Identify which cell holds the provided text, then report its (x, y) central coordinate. 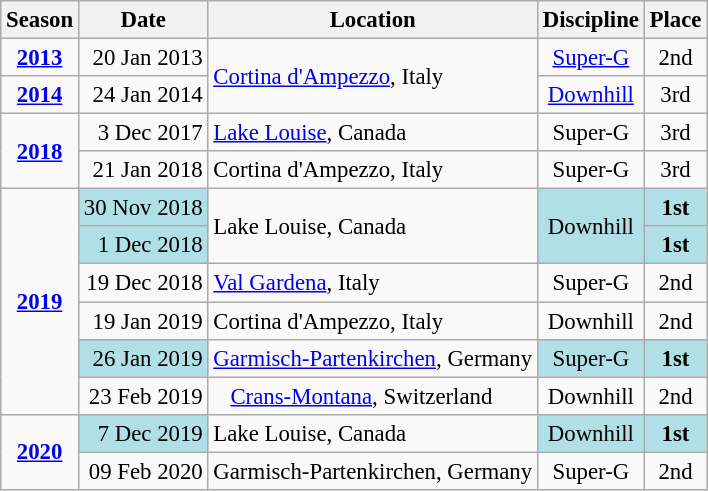
Discipline (590, 20)
09 Feb 2020 (143, 471)
26 Jan 2019 (143, 358)
Crans-Montana, Switzerland (372, 396)
Place (675, 20)
Location (372, 20)
2020 (40, 452)
Val Gardena, Italy (372, 283)
23 Feb 2019 (143, 396)
3 Dec 2017 (143, 133)
2018 (40, 152)
1 Dec 2018 (143, 245)
7 Dec 2019 (143, 433)
2013 (40, 58)
30 Nov 2018 (143, 208)
2014 (40, 95)
Season (40, 20)
19 Jan 2019 (143, 321)
Date (143, 20)
21 Jan 2018 (143, 170)
19 Dec 2018 (143, 283)
24 Jan 2014 (143, 95)
2019 (40, 302)
20 Jan 2013 (143, 58)
